Extract the (x, y) coordinate from the center of the cell holding the provided text.  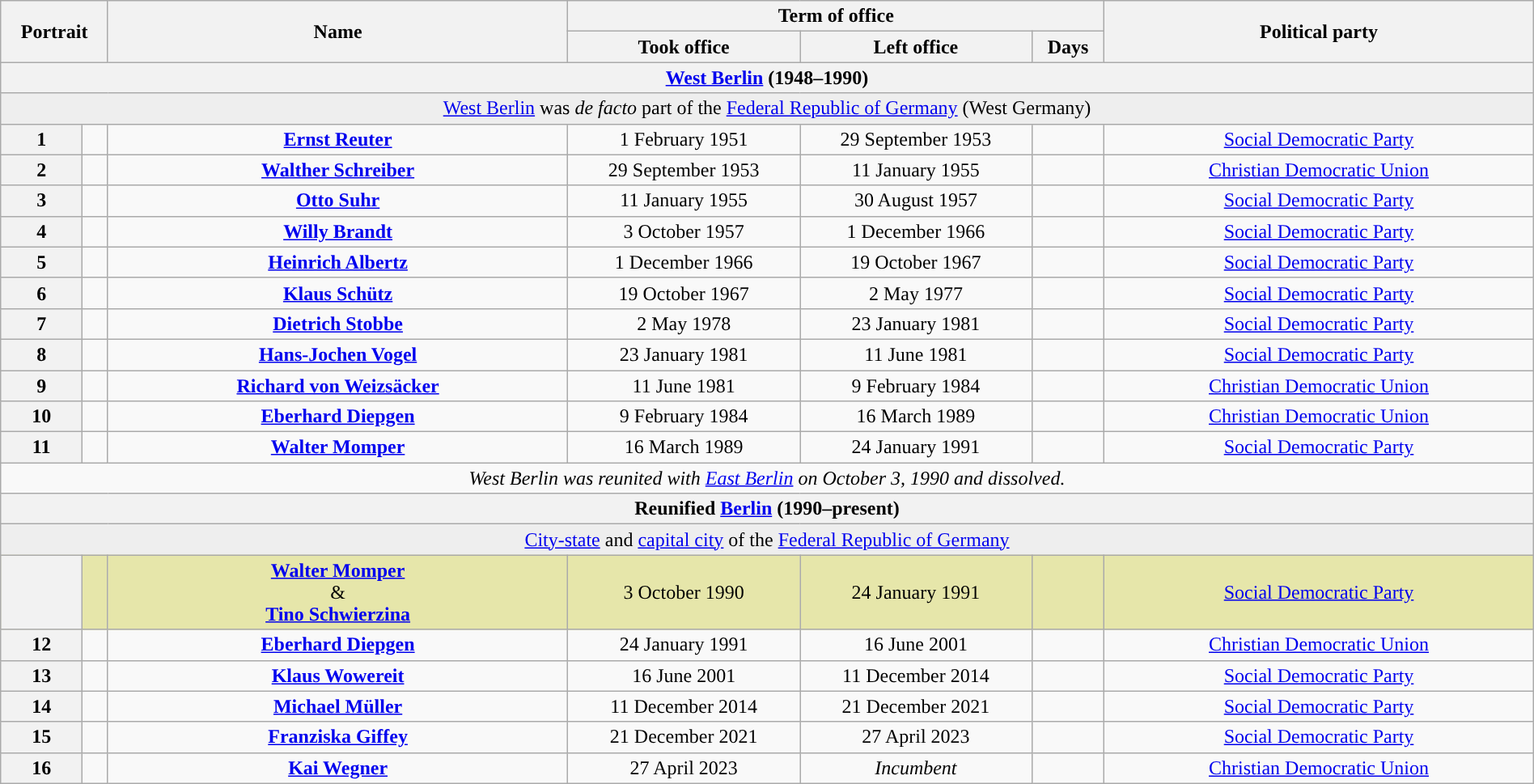
Name (337, 32)
5 (42, 262)
City-state and capital city of the Federal Republic of Germany (767, 540)
Portrait (55, 32)
Franziska Giffey (337, 737)
11 (42, 447)
9 (42, 386)
3 (42, 201)
Walter Momper &Tino Schwierzina (337, 592)
4 (42, 231)
2 (42, 170)
West Berlin was de facto part of the Federal Republic of Germany (West Germany) (767, 108)
Left office (916, 47)
Days (1068, 47)
Kai Wegner (337, 768)
Walter Momper (337, 447)
15 (42, 737)
Hans-Jochen Vogel (337, 354)
8 (42, 354)
7 (42, 324)
Ernst Reuter (337, 139)
Willy Brandt (337, 231)
Took office (684, 47)
10 (42, 417)
Dietrich Stobbe (337, 324)
Heinrich Albertz (337, 262)
Michael Müller (337, 706)
West Berlin was reunited with East Berlin on October 3, 1990 and dissolved. (767, 478)
Walther Schreiber (337, 170)
13 (42, 676)
West Berlin (1948–1990) (767, 78)
16 (42, 768)
2 May 1978 (684, 324)
Otto Suhr (337, 201)
Klaus Wowereit (337, 676)
Political party (1319, 32)
2 May 1977 (916, 293)
Term of office (837, 16)
6 (42, 293)
12 (42, 645)
1 (42, 139)
Klaus Schütz (337, 293)
1 February 1951 (684, 139)
Richard von Weizsäcker (337, 386)
Incumbent (916, 768)
30 August 1957 (916, 201)
3 October 1990 (684, 592)
3 October 1957 (684, 231)
14 (42, 706)
Reunified Berlin (1990–present) (767, 509)
